From the cell containing the given text, extract its center point as [x, y] coordinate. 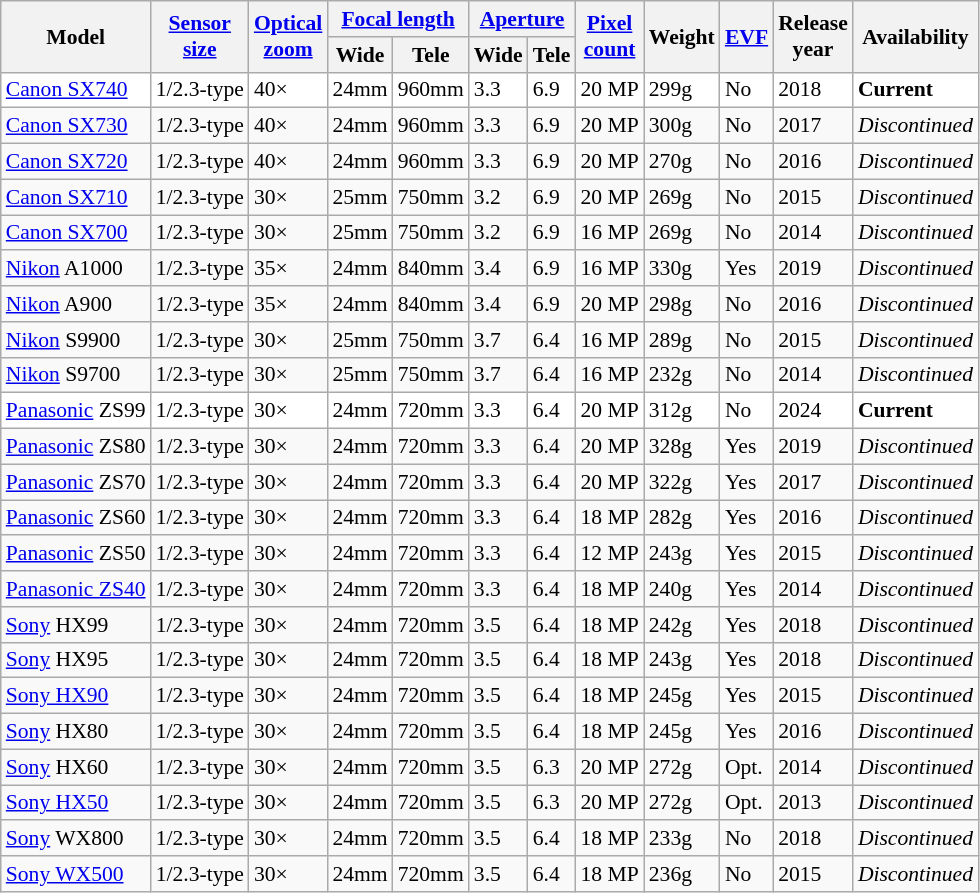
Sony HX60 [76, 767]
2024 [813, 411]
Focal length [398, 19]
233g [682, 839]
Sony HX99 [76, 625]
Panasonic ZS70 [76, 482]
328g [682, 447]
298g [682, 304]
299g [682, 90]
282g [682, 518]
240g [682, 589]
Opticalzoom [288, 36]
Sony HX90 [76, 696]
330g [682, 269]
236g [682, 874]
Nikon S9700 [76, 375]
Weight [682, 36]
Sony HX50 [76, 803]
Model [76, 36]
Nikon A1000 [76, 269]
Canon SX710 [76, 197]
Nikon S9900 [76, 340]
2013 [813, 803]
322g [682, 482]
Canon SX700 [76, 233]
289g [682, 340]
Panasonic ZS60 [76, 518]
Sony HX80 [76, 732]
EVF [746, 36]
Sony HX95 [76, 660]
Nikon A900 [76, 304]
Aperture [522, 19]
242g [682, 625]
Sensorsize [200, 36]
Canon SX740 [76, 90]
Availability [916, 36]
300g [682, 126]
Pixelcount [609, 36]
12 MP [609, 554]
270g [682, 162]
312g [682, 411]
Sony WX800 [76, 839]
Panasonic ZS50 [76, 554]
Canon SX720 [76, 162]
Panasonic ZS40 [76, 589]
232g [682, 375]
Panasonic ZS99 [76, 411]
Releaseyear [813, 36]
Panasonic ZS80 [76, 447]
Canon SX730 [76, 126]
Sony WX500 [76, 874]
